Determine the [X, Y] coordinate at the center of the cell enclosing the given text.  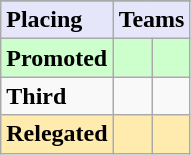
Teams [152, 20]
Third [57, 96]
Promoted [57, 58]
Relegated [57, 134]
Placing [57, 20]
